Return the [x, y] coordinate for the center point of the cell that contains the specified text.  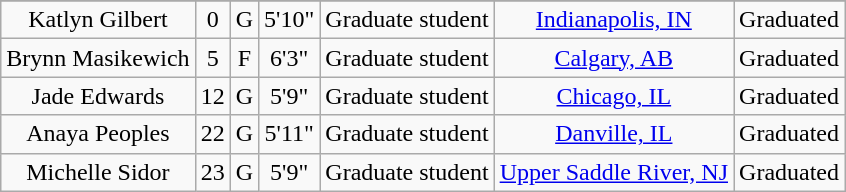
5'11" [290, 134]
Indianapolis, IN [614, 20]
6'3" [290, 58]
Anaya Peoples [98, 134]
23 [212, 172]
5 [212, 58]
Upper Saddle River, NJ [614, 172]
22 [212, 134]
Katlyn Gilbert [98, 20]
12 [212, 96]
5'10" [290, 20]
Calgary, AB [614, 58]
Jade Edwards [98, 96]
F [244, 58]
0 [212, 20]
Chicago, IL [614, 96]
Danville, IL [614, 134]
Michelle Sidor [98, 172]
Brynn Masikewich [98, 58]
